Locate the cell with the specified text and output its [X, Y] center coordinate. 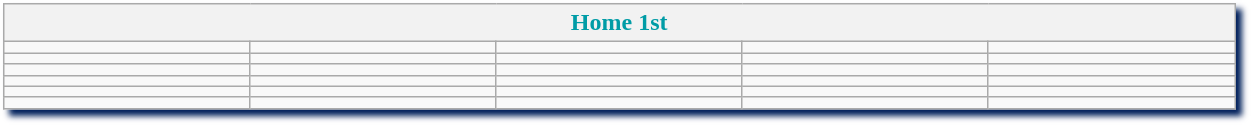
Home 1st [620, 23]
